Provide the [X, Y] coordinate of the cell's center where the given text is located.  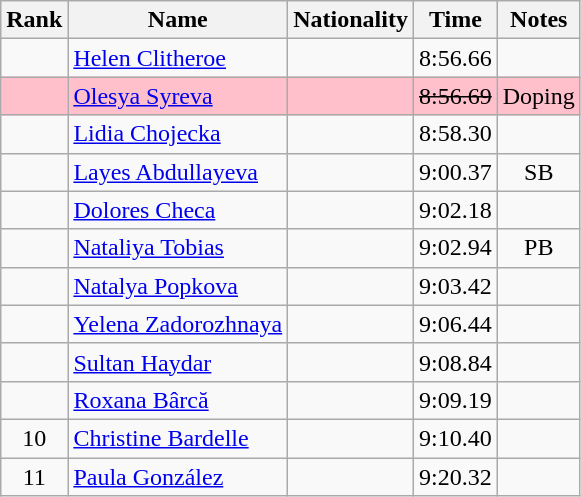
9:00.37 [455, 172]
8:56.66 [455, 58]
9:20.32 [455, 477]
Paula González [178, 477]
9:10.40 [455, 438]
10 [34, 438]
Nataliya Tobias [178, 248]
PB [538, 248]
8:56.69 [455, 96]
Layes Abdullayeva [178, 172]
9:03.42 [455, 286]
Sultan Haydar [178, 362]
Lidia Chojecka [178, 134]
Rank [34, 20]
Nationality [351, 20]
Name [178, 20]
8:58.30 [455, 134]
Time [455, 20]
Notes [538, 20]
Dolores Checa [178, 210]
SB [538, 172]
Doping [538, 96]
Helen Clitheroe [178, 58]
9:08.84 [455, 362]
Olesya Syreva [178, 96]
9:09.19 [455, 400]
11 [34, 477]
Natalya Popkova [178, 286]
9:02.18 [455, 210]
9:02.94 [455, 248]
Roxana Bârcă [178, 400]
9:06.44 [455, 324]
Yelena Zadorozhnaya [178, 324]
Christine Bardelle [178, 438]
